Output the (X, Y) coordinate of the center of the cell containing the given text.  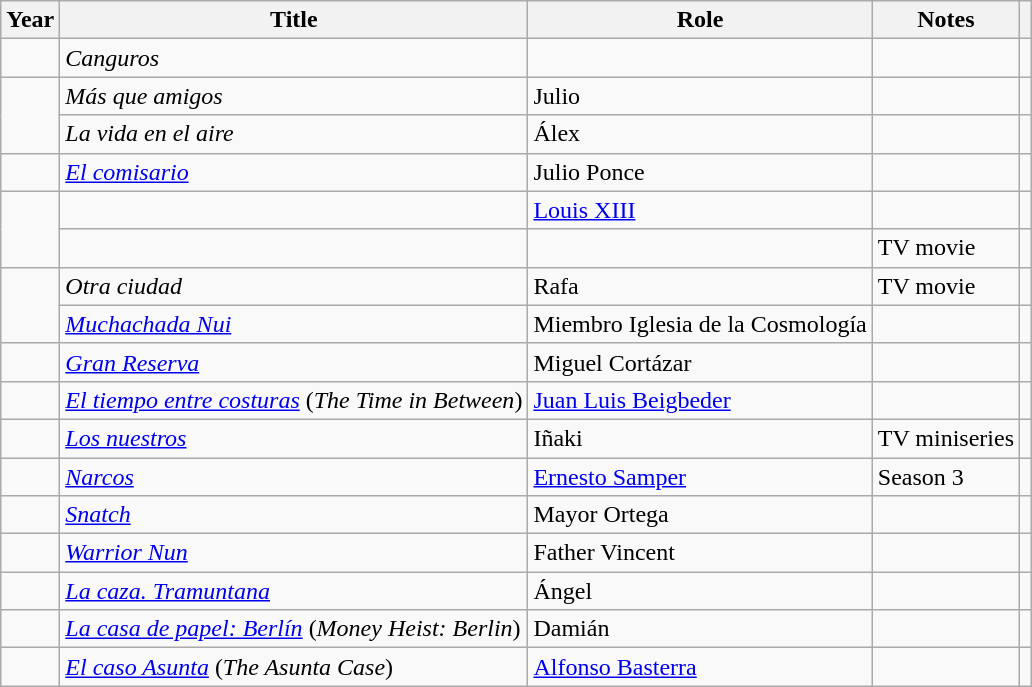
El comisario (294, 172)
Warrior Nun (294, 553)
El tiempo entre costuras (The Time in Between) (294, 400)
Iñaki (700, 438)
Mayor Ortega (700, 515)
Year (30, 20)
Snatch (294, 515)
Otra ciudad (294, 286)
La vida en el aire (294, 134)
Miembro Iglesia de la Cosmología (700, 324)
Season 3 (946, 477)
Gran Reserva (294, 362)
Rafa (700, 286)
Father Vincent (700, 553)
Notes (946, 20)
Miguel Cortázar (700, 362)
Muchachada Nui (294, 324)
Julio (700, 96)
Ángel (700, 591)
Canguros (294, 58)
Title (294, 20)
Julio Ponce (700, 172)
TV miniseries (946, 438)
Álex (700, 134)
Role (700, 20)
Alfonso Basterra (700, 667)
Louis XIII (700, 210)
La casa de papel: Berlín (Money Heist: Berlin) (294, 629)
El caso Asunta (The Asunta Case) (294, 667)
Más que amigos (294, 96)
Narcos (294, 477)
La caza. Tramuntana (294, 591)
Ernesto Samper (700, 477)
Damián (700, 629)
Juan Luis Beigbeder (700, 400)
Los nuestros (294, 438)
